From the cell containing the given text, extract its center point as (x, y) coordinate. 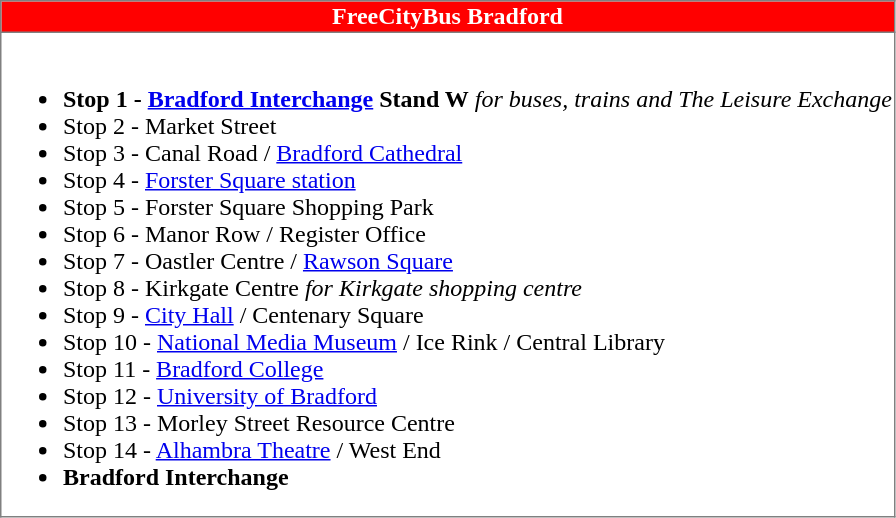
FreeCityBus Bradford (448, 17)
